Search for the cell housing the specified text and yield its (x, y) center coordinate. 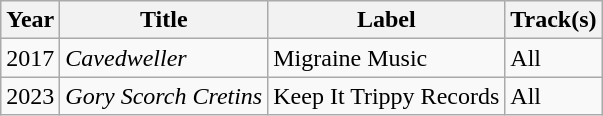
2017 (30, 58)
2023 (30, 96)
Cavedweller (164, 58)
Keep It Trippy Records (386, 96)
Year (30, 20)
Gory Scorch Cretins (164, 96)
Label (386, 20)
Track(s) (554, 20)
Migraine Music (386, 58)
Title (164, 20)
